Extract the [x, y] coordinate from the center of the cell holding the provided text.  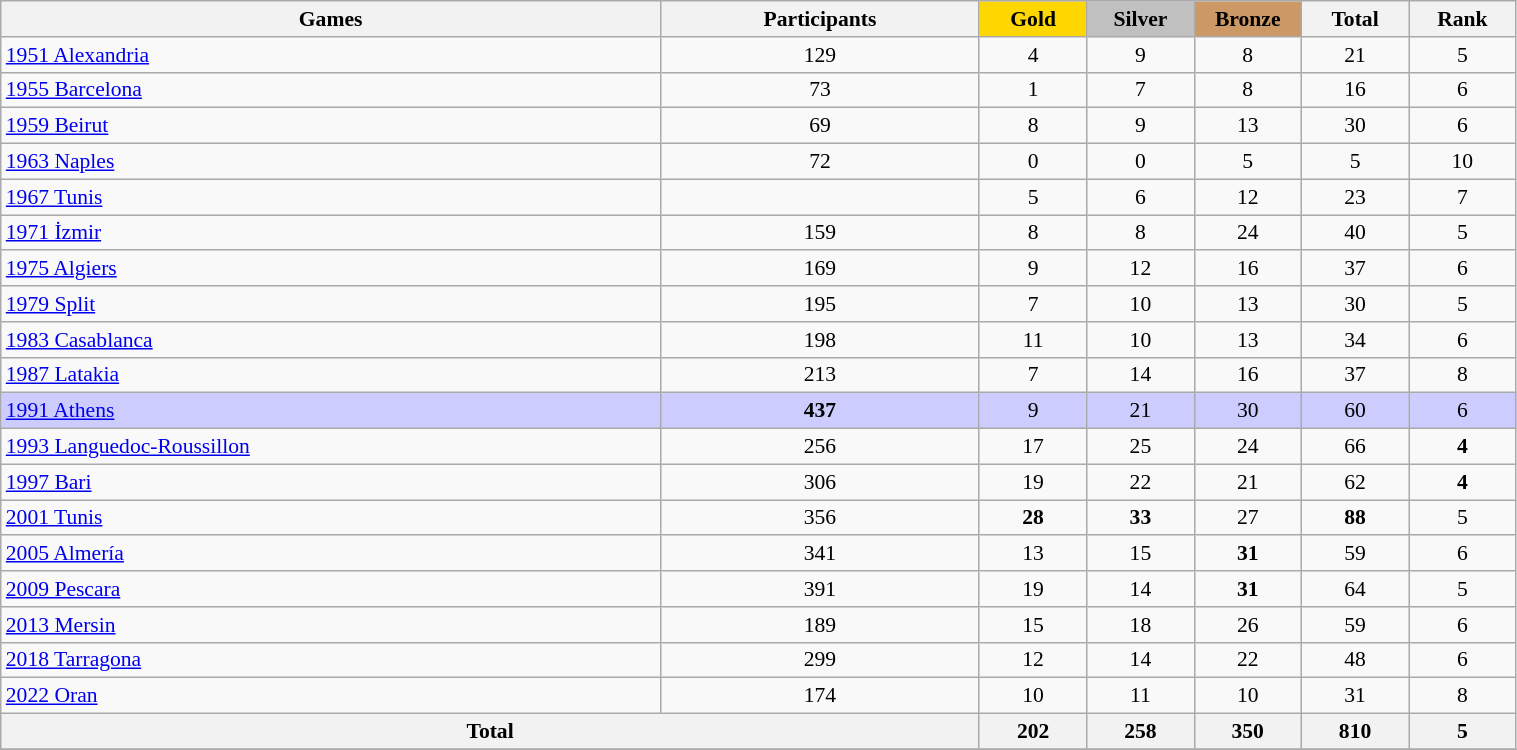
2013 Mersin [331, 625]
Games [331, 19]
23 [1354, 197]
350 [1248, 732]
34 [1354, 340]
Rank [1462, 19]
256 [820, 447]
27 [1248, 518]
62 [1354, 482]
174 [820, 696]
213 [820, 375]
1955 Barcelona [331, 90]
69 [820, 126]
Silver [1140, 19]
1997 Bari [331, 482]
258 [1140, 732]
198 [820, 340]
73 [820, 90]
1967 Tunis [331, 197]
437 [820, 411]
40 [1354, 233]
1991 Athens [331, 411]
28 [1032, 518]
18 [1140, 625]
2001 Tunis [331, 518]
1979 Split [331, 304]
64 [1354, 589]
Gold [1032, 19]
66 [1354, 447]
2018 Tarragona [331, 660]
88 [1354, 518]
33 [1140, 518]
1951 Alexandria [331, 55]
1 [1032, 90]
1975 Algiers [331, 269]
1963 Naples [331, 162]
48 [1354, 660]
810 [1354, 732]
2022 Oran [331, 696]
356 [820, 518]
25 [1140, 447]
391 [820, 589]
195 [820, 304]
189 [820, 625]
1993 Languedoc-Roussillon [331, 447]
2005 Almería [331, 554]
169 [820, 269]
Participants [820, 19]
1959 Beirut [331, 126]
1983 Casablanca [331, 340]
159 [820, 233]
306 [820, 482]
26 [1248, 625]
Bronze [1248, 19]
60 [1354, 411]
72 [820, 162]
17 [1032, 447]
1971 İzmir [331, 233]
341 [820, 554]
129 [820, 55]
2009 Pescara [331, 589]
1987 Latakia [331, 375]
299 [820, 660]
202 [1032, 732]
